Detect which cell encompasses the target text, then output its [x, y] center coordinate. 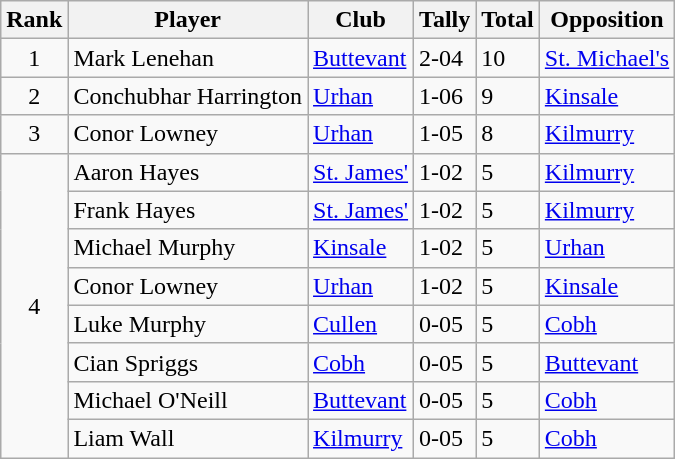
Frank Hayes [188, 210]
3 [34, 134]
1-05 [445, 134]
Michael O'Neill [188, 400]
Rank [34, 20]
Mark Lenehan [188, 58]
Player [188, 20]
2 [34, 96]
Club [361, 20]
St. Michael's [606, 58]
2-04 [445, 58]
Conchubhar Harrington [188, 96]
Liam Wall [188, 438]
9 [508, 96]
Opposition [606, 20]
Michael Murphy [188, 248]
Total [508, 20]
1 [34, 58]
1-06 [445, 96]
10 [508, 58]
4 [34, 305]
Cullen [361, 324]
Cian Spriggs [188, 362]
Tally [445, 20]
Aaron Hayes [188, 172]
8 [508, 134]
Luke Murphy [188, 324]
